Scan for the cell matching the given text and deliver its (X, Y) coordinate at center. 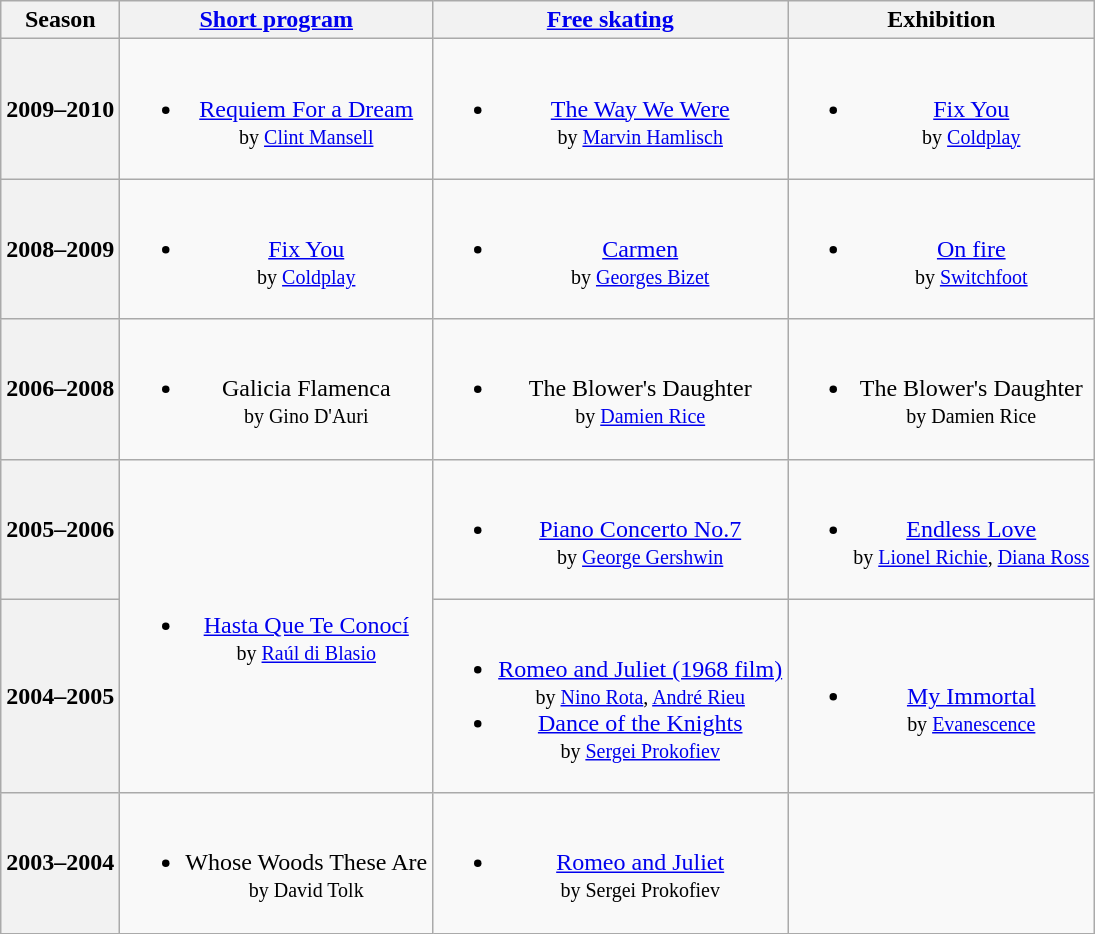
2004–2005 (60, 696)
Romeo and Juliet by Sergei Prokofiev (610, 863)
Hasta Que Te Conocí by Raúl di Blasio (276, 626)
Piano Concerto No.7 by George Gershwin (610, 529)
Endless Love by Lionel Richie, Diana Ross (942, 529)
2008–2009 (60, 249)
Whose Woods These Are by David Tolk (276, 863)
Free skating (610, 20)
2006–2008 (60, 389)
Short program (276, 20)
My Immortal by Evanescence (942, 696)
Carmen by Georges Bizet (610, 249)
The Way We Were by Marvin Hamlisch (610, 109)
On fire by Switchfoot (942, 249)
Season (60, 20)
2005–2006 (60, 529)
2003–2004 (60, 863)
Exhibition (942, 20)
Requiem For a Dream by Clint Mansell (276, 109)
Romeo and Juliet (1968 film) by Nino Rota, André Rieu Dance of the Knights by Sergei Prokofiev (610, 696)
Galicia Flamenca by Gino D'Auri (276, 389)
2009–2010 (60, 109)
